From the cell containing the given text, extract its center point as [X, Y] coordinate. 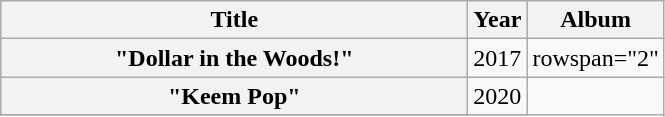
"Dollar in the Woods!" [234, 58]
2017 [498, 58]
"Keem Pop" [234, 96]
Title [234, 20]
Year [498, 20]
Album [596, 20]
rowspan="2" [596, 58]
2020 [498, 96]
